Extract the [X, Y] coordinate from the center of the cell holding the provided text.  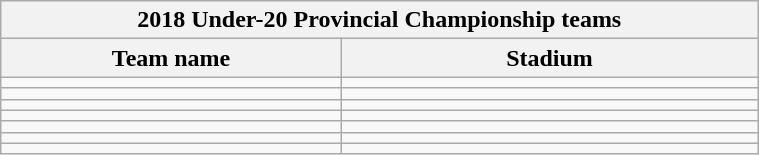
2018 Under-20 Provincial Championship teams [380, 20]
Team name [172, 58]
Stadium [549, 58]
